Output the [X, Y] coordinate of the center of the cell containing the given text.  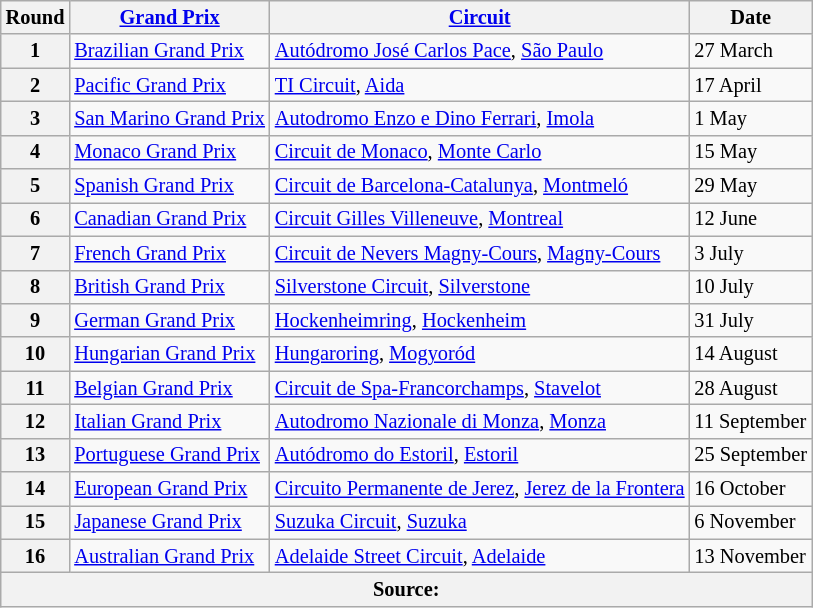
16 [36, 556]
12 [36, 421]
Canadian Grand Prix [170, 219]
Source: [406, 589]
French Grand Prix [170, 253]
10 July [750, 287]
9 [36, 320]
Suzuka Circuit, Suzuka [480, 522]
Circuit de Monaco, Monte Carlo [480, 152]
Hungarian Grand Prix [170, 354]
15 [36, 522]
Autodromo Enzo e Dino Ferrari, Imola [480, 118]
Circuit de Nevers Magny-Cours, Magny-Cours [480, 253]
Spanish Grand Prix [170, 186]
Circuit de Barcelona-Catalunya, Montmeló [480, 186]
27 March [750, 51]
16 October [750, 489]
British Grand Prix [170, 287]
San Marino Grand Prix [170, 118]
Grand Prix [170, 17]
4 [36, 152]
Autódromo José Carlos Pace, São Paulo [480, 51]
5 [36, 186]
Hungaroring, Mogyoród [480, 354]
Circuito Permanente de Jerez, Jerez de la Frontera [480, 489]
6 November [750, 522]
Australian Grand Prix [170, 556]
1 [36, 51]
3 July [750, 253]
29 May [750, 186]
Circuit [480, 17]
Japanese Grand Prix [170, 522]
Silverstone Circuit, Silverstone [480, 287]
Autódromo do Estoril, Estoril [480, 455]
6 [36, 219]
10 [36, 354]
28 August [750, 388]
7 [36, 253]
Portuguese Grand Prix [170, 455]
Circuit de Spa-Francorchamps, Stavelot [480, 388]
11 [36, 388]
2 [36, 85]
Autodromo Nazionale di Monza, Monza [480, 421]
Monaco Grand Prix [170, 152]
1 May [750, 118]
Date [750, 17]
14 August [750, 354]
15 May [750, 152]
3 [36, 118]
Italian Grand Prix [170, 421]
Circuit Gilles Villeneuve, Montreal [480, 219]
Round [36, 17]
17 April [750, 85]
31 July [750, 320]
German Grand Prix [170, 320]
Belgian Grand Prix [170, 388]
25 September [750, 455]
13 [36, 455]
13 November [750, 556]
Brazilian Grand Prix [170, 51]
Adelaide Street Circuit, Adelaide [480, 556]
Hockenheimring, Hockenheim [480, 320]
11 September [750, 421]
8 [36, 287]
12 June [750, 219]
European Grand Prix [170, 489]
TI Circuit, Aida [480, 85]
Pacific Grand Prix [170, 85]
14 [36, 489]
